Search for the cell housing the specified text and yield its (x, y) center coordinate. 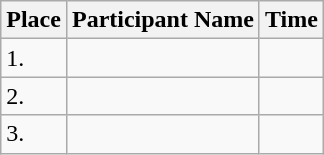
2. (34, 96)
1. (34, 58)
Time (291, 20)
Participant Name (162, 20)
3. (34, 134)
Place (34, 20)
